Return the (x, y) coordinate for the center point of the cell that contains the specified text.  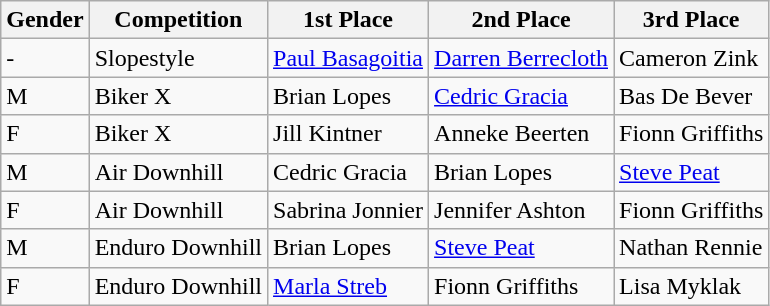
Lisa Myklak (692, 286)
Paul Basagoitia (348, 58)
Gender (45, 20)
Anneke Beerten (522, 134)
Darren Berrecloth (522, 58)
Nathan Rennie (692, 248)
2nd Place (522, 20)
Slopestyle (178, 58)
Jennifer Ashton (522, 210)
Bas De Bever (692, 96)
- (45, 58)
Marla Streb (348, 286)
1st Place (348, 20)
Competition (178, 20)
3rd Place (692, 20)
Sabrina Jonnier (348, 210)
Jill Kintner (348, 134)
Cameron Zink (692, 58)
